Return [x, y] of the center of cell containing provided text 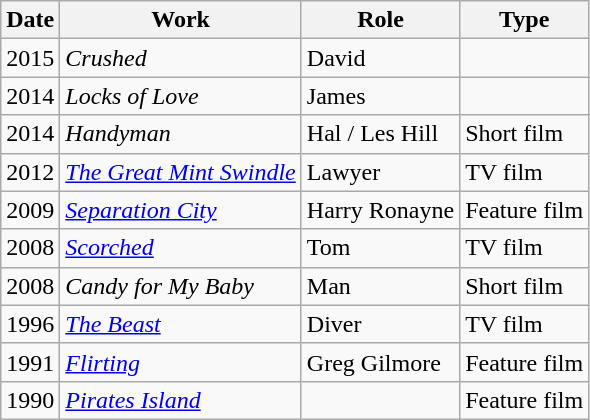
1996 [30, 324]
The Beast [181, 324]
Locks of Love [181, 96]
Lawyer [380, 172]
Separation City [181, 210]
James [380, 96]
The Great Mint Swindle [181, 172]
Type [524, 20]
Handyman [181, 134]
David [380, 58]
Greg Gilmore [380, 362]
Tom [380, 248]
Harry Ronayne [380, 210]
Man [380, 286]
Hal / Les Hill [380, 134]
Pirates Island [181, 400]
1991 [30, 362]
2015 [30, 58]
Flirting [181, 362]
Crushed [181, 58]
Date [30, 20]
Scorched [181, 248]
Diver [380, 324]
Work [181, 20]
2009 [30, 210]
Role [380, 20]
2012 [30, 172]
1990 [30, 400]
Candy for My Baby [181, 286]
